Scan for the cell matching the given text and deliver its [x, y] coordinate at center. 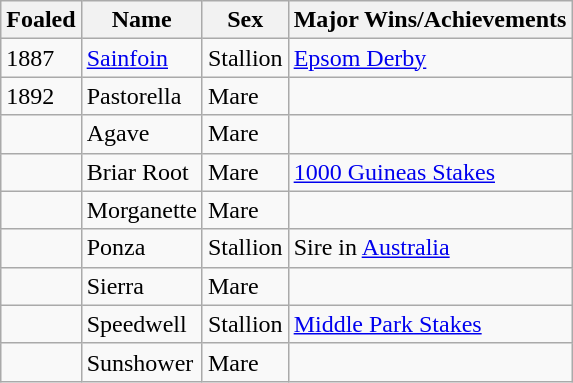
Pastorella [142, 96]
Sunshower [142, 362]
Sainfoin [142, 58]
Agave [142, 134]
Name [142, 20]
1887 [41, 58]
Morganette [142, 210]
Ponza [142, 248]
1000 Guineas Stakes [430, 172]
Speedwell [142, 324]
Middle Park Stakes [430, 324]
Briar Root [142, 172]
Sire in Australia [430, 248]
Sierra [142, 286]
Major Wins/Achievements [430, 20]
1892 [41, 96]
Foaled [41, 20]
Epsom Derby [430, 58]
Sex [245, 20]
